Search for the cell housing the specified text and yield its [x, y] center coordinate. 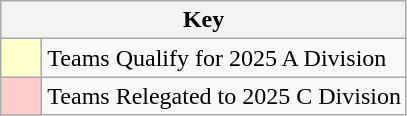
Key [204, 20]
Teams Qualify for 2025 A Division [224, 58]
Teams Relegated to 2025 C Division [224, 96]
